For the text-containing cell, return its midpoint in (X, Y) coordinate format. 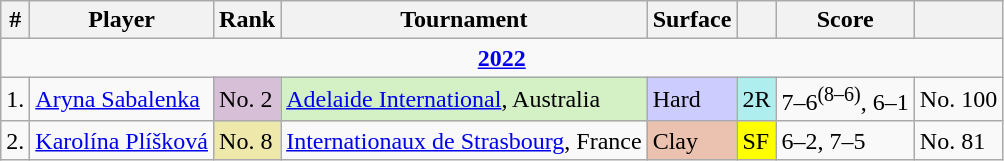
No. 81 (958, 140)
Karolína Plíšková (122, 140)
2R (756, 100)
Hard (692, 100)
Adelaide International, Australia (464, 100)
1. (16, 100)
No. 2 (248, 100)
7–6(8–6), 6–1 (845, 100)
6–2, 7–5 (845, 140)
Player (122, 20)
Internationaux de Strasbourg, France (464, 140)
Clay (692, 140)
2. (16, 140)
Score (845, 20)
Surface (692, 20)
Tournament (464, 20)
# (16, 20)
Rank (248, 20)
2022 (502, 58)
Aryna Sabalenka (122, 100)
No. 8 (248, 140)
SF (756, 140)
No. 100 (958, 100)
